Search for the cell housing the specified text and yield its (X, Y) center coordinate. 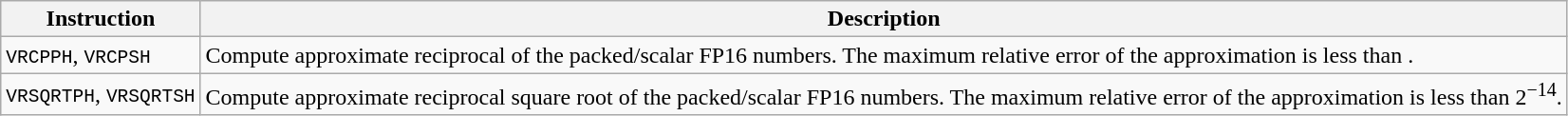
Description (884, 19)
Compute approximate reciprocal of the packed/scalar FP16 numbers. The maximum relative error of the approximation is less than . (884, 55)
Instruction (101, 19)
VRSQRTPH, VRSQRTSH (101, 95)
VRCPPH, VRCPSH (101, 55)
Compute approximate reciprocal square root of the packed/scalar FP16 numbers. The maximum relative error of the approximation is less than 2−14. (884, 95)
